Locate the cell with the specified text and output its [X, Y] center coordinate. 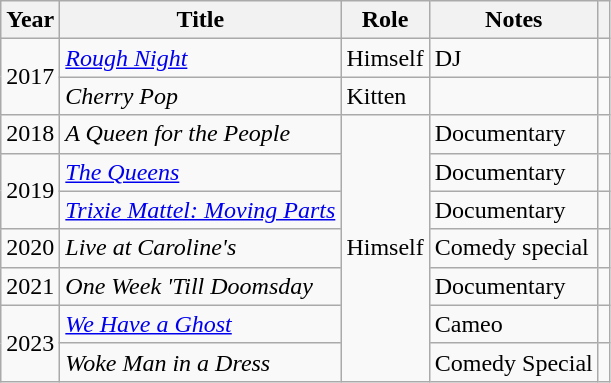
One Week 'Till Doomsday [200, 286]
Comedy special [514, 248]
Notes [514, 20]
Live at Caroline's [200, 248]
2018 [30, 134]
2021 [30, 286]
Cameo [514, 324]
Woke Man in a Dress [200, 362]
Trixie Mattel: Moving Parts [200, 210]
Kitten [385, 96]
2019 [30, 191]
Title [200, 20]
DJ [514, 58]
2023 [30, 343]
2017 [30, 77]
Cherry Pop [200, 96]
Year [30, 20]
We Have a Ghost [200, 324]
2020 [30, 248]
The Queens [200, 172]
Comedy Special [514, 362]
Role [385, 20]
A Queen for the People [200, 134]
Rough Night [200, 58]
